Search for the cell housing the specified text and yield its [x, y] center coordinate. 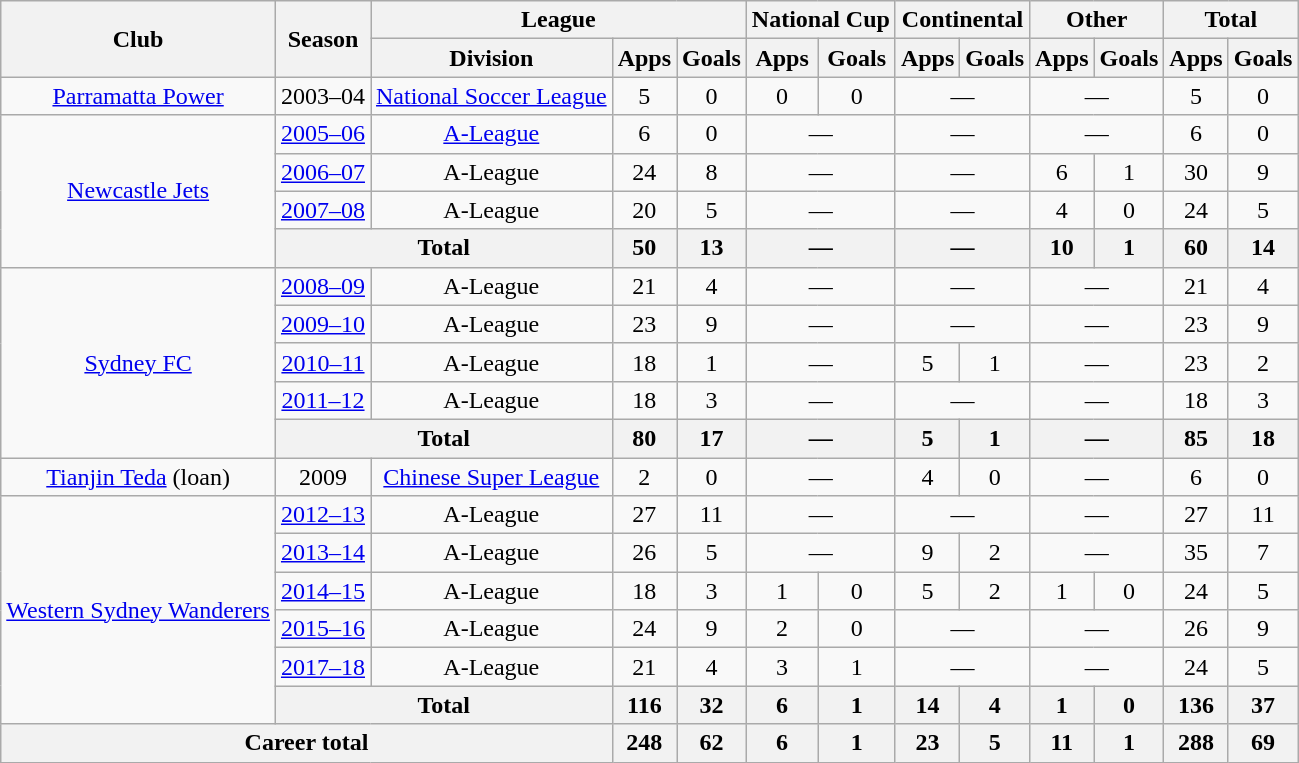
Sydney FC [138, 362]
National Cup [820, 20]
116 [644, 705]
2013–14 [322, 553]
2017–18 [322, 667]
Tianjin Teda (loan) [138, 477]
Season [322, 39]
2011–12 [322, 400]
35 [1196, 553]
Continental [962, 20]
32 [712, 705]
2007–08 [322, 210]
136 [1196, 705]
10 [1062, 248]
85 [1196, 438]
2005–06 [322, 134]
288 [1196, 743]
Newcastle Jets [138, 191]
7 [1263, 553]
248 [644, 743]
37 [1263, 705]
Chinese Super League [491, 477]
62 [712, 743]
20 [644, 210]
Other [1097, 20]
Club [138, 39]
2009 [322, 477]
8 [712, 172]
69 [1263, 743]
2014–15 [322, 591]
2009–10 [322, 324]
Division [491, 58]
2006–07 [322, 172]
50 [644, 248]
60 [1196, 248]
2010–11 [322, 362]
2015–16 [322, 629]
30 [1196, 172]
Parramatta Power [138, 96]
League [558, 20]
National Soccer League [491, 96]
2003–04 [322, 96]
80 [644, 438]
2012–13 [322, 515]
17 [712, 438]
2008–09 [322, 286]
13 [712, 248]
Career total [306, 743]
Western Sydney Wanderers [138, 610]
